Search for the cell housing the specified text and yield its [X, Y] center coordinate. 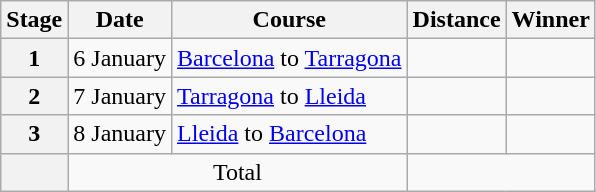
6 January [120, 58]
Distance [456, 20]
Tarragona to Lleida [290, 96]
Stage [34, 20]
Course [290, 20]
1 [34, 58]
7 January [120, 96]
Date [120, 20]
Winner [550, 20]
Lleida to Barcelona [290, 134]
3 [34, 134]
2 [34, 96]
Total [238, 172]
Barcelona to Tarragona [290, 58]
8 January [120, 134]
